Extract the [X, Y] coordinate from the center of the cell holding the provided text.  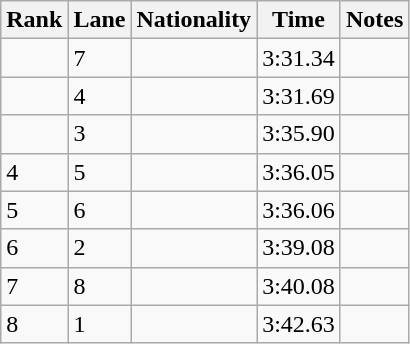
3:36.05 [299, 172]
3:35.90 [299, 134]
3:39.08 [299, 248]
1 [100, 324]
3:36.06 [299, 210]
3 [100, 134]
Lane [100, 20]
Notes [374, 20]
2 [100, 248]
3:42.63 [299, 324]
3:31.69 [299, 96]
Time [299, 20]
3:40.08 [299, 286]
Rank [34, 20]
Nationality [194, 20]
3:31.34 [299, 58]
